Identify which cell holds the provided text, then report its (x, y) central coordinate. 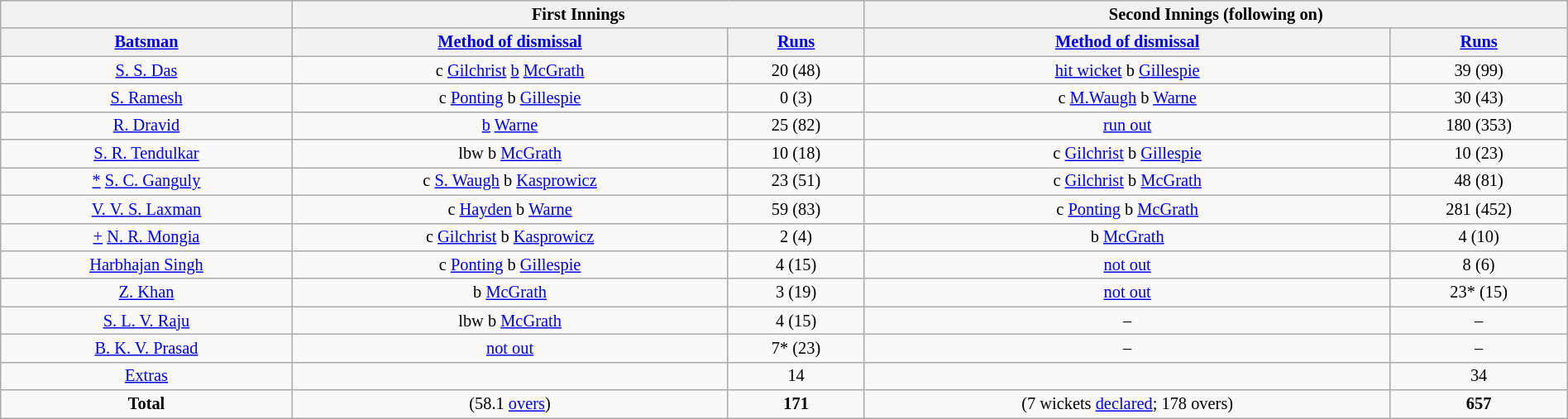
7* (23) (796, 348)
b Warne (509, 126)
* S. C. Ganguly (146, 181)
c Ponting b McGrath (1127, 209)
(58.1 overs) (509, 404)
23* (15) (1479, 293)
S. S. Das (146, 70)
c Hayden b Warne (509, 209)
171 (796, 404)
run out (1127, 126)
First Innings (578, 14)
(7 wickets declared; 178 overs) (1127, 404)
2 (4) (796, 237)
Second Innings (following on) (1216, 14)
34 (1479, 376)
c S. Waugh b Kasprowicz (509, 181)
c Gilchrist b Gillespie (1127, 154)
30 (43) (1479, 98)
20 (48) (796, 70)
Batsman (146, 42)
S. Ramesh (146, 98)
0 (3) (796, 98)
39 (99) (1479, 70)
281 (452) (1479, 209)
Total (146, 404)
14 (796, 376)
hit wicket b Gillespie (1127, 70)
Extras (146, 376)
S. L. V. Raju (146, 321)
R. Dravid (146, 126)
4 (10) (1479, 237)
657 (1479, 404)
25 (82) (796, 126)
Z. Khan (146, 293)
180 (353) (1479, 126)
B. K. V. Prasad (146, 348)
c M.Waugh b Warne (1127, 98)
48 (81) (1479, 181)
10 (18) (796, 154)
59 (83) (796, 209)
+ N. R. Mongia (146, 237)
c Gilchrist b Kasprowicz (509, 237)
10 (23) (1479, 154)
23 (51) (796, 181)
V. V. S. Laxman (146, 209)
3 (19) (796, 293)
Harbhajan Singh (146, 264)
S. R. Tendulkar (146, 154)
8 (6) (1479, 264)
